Pinpoint the cell where the given text exists, returning its (X, Y) midpoint coordinate. 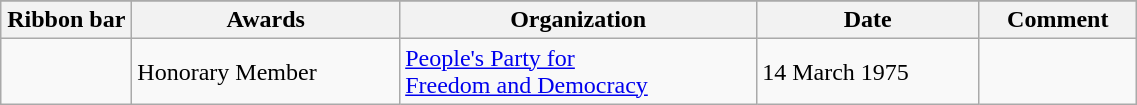
Awards (266, 20)
Organization (578, 20)
Comment (1058, 20)
Date (868, 20)
14 March 1975 (868, 72)
People's Party for Freedom and Democracy (578, 72)
Honorary Member (266, 72)
Ribbon bar (66, 20)
